Find where the given text appears and provide that cell's center as [x, y] coordinate. 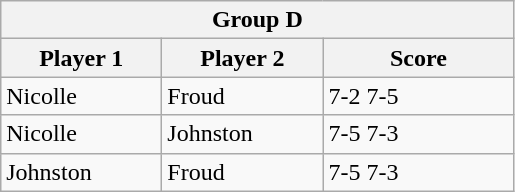
Score [418, 58]
7-2 7-5 [418, 96]
Group D [258, 20]
Player 1 [82, 58]
Player 2 [242, 58]
